Scan for the cell matching the given text and deliver its [X, Y] coordinate at center. 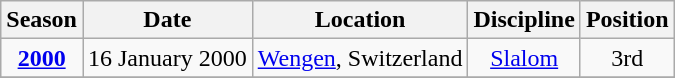
Discipline [524, 20]
Date [167, 20]
Slalom [524, 58]
Wengen, Switzerland [360, 58]
Season [42, 20]
16 January 2000 [167, 58]
Position [627, 20]
Location [360, 20]
3rd [627, 58]
2000 [42, 58]
